Determine the [X, Y] coordinate at the center of the cell enclosing the given text.  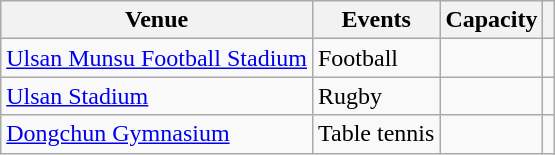
Rugby [376, 96]
Football [376, 58]
Capacity [492, 20]
Table tennis [376, 134]
Events [376, 20]
Ulsan Munsu Football Stadium [157, 58]
Ulsan Stadium [157, 96]
Dongchun Gymnasium [157, 134]
Venue [157, 20]
